Determine the (x, y) coordinate at the center of the cell enclosing the given text.  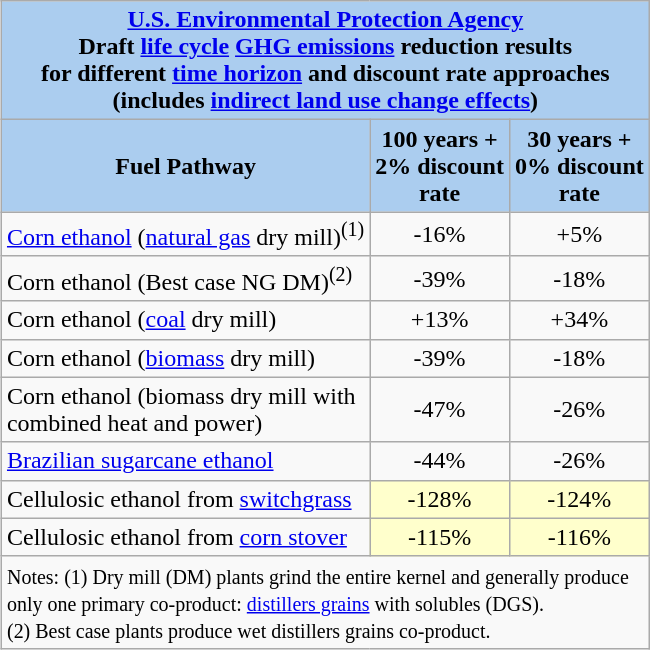
Corn ethanol (natural gas dry mill)(1) (185, 234)
Corn ethanol (biomass dry mill) (185, 358)
Corn ethanol (Best case NG DM)(2) (185, 278)
Fuel Pathway (185, 166)
30 years + 0% discount rate (579, 166)
-124% (579, 499)
-115% (440, 537)
+5% (579, 234)
Cellulosic ethanol from corn stover (185, 537)
-128% (440, 499)
Cellulosic ethanol from switchgrass (185, 499)
+13% (440, 320)
-16% (440, 234)
-116% (579, 537)
Brazilian sugarcane ethanol (185, 461)
-44% (440, 461)
-47% (440, 410)
100 years + 2% discountrate (440, 166)
+34% (579, 320)
Corn ethanol (biomass dry mill with combined heat and power) (185, 410)
Corn ethanol (coal dry mill) (185, 320)
